Pinpoint the cell where the given text exists, returning its (X, Y) midpoint coordinate. 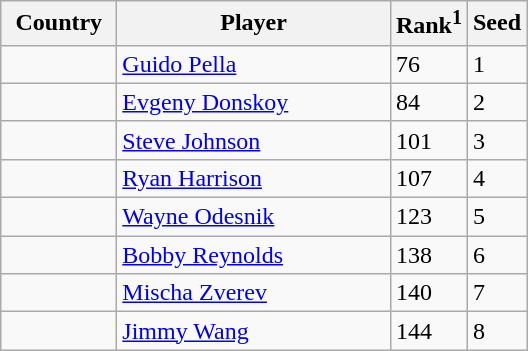
4 (496, 178)
Guido Pella (254, 64)
Rank1 (428, 24)
138 (428, 255)
Bobby Reynolds (254, 255)
8 (496, 331)
Evgeny Donskoy (254, 102)
1 (496, 64)
Seed (496, 24)
140 (428, 293)
Mischa Zverev (254, 293)
7 (496, 293)
76 (428, 64)
Steve Johnson (254, 140)
84 (428, 102)
6 (496, 255)
5 (496, 217)
107 (428, 178)
101 (428, 140)
Country (59, 24)
2 (496, 102)
Player (254, 24)
3 (496, 140)
123 (428, 217)
144 (428, 331)
Jimmy Wang (254, 331)
Wayne Odesnik (254, 217)
Ryan Harrison (254, 178)
